Return (x, y) of the center of cell containing provided text 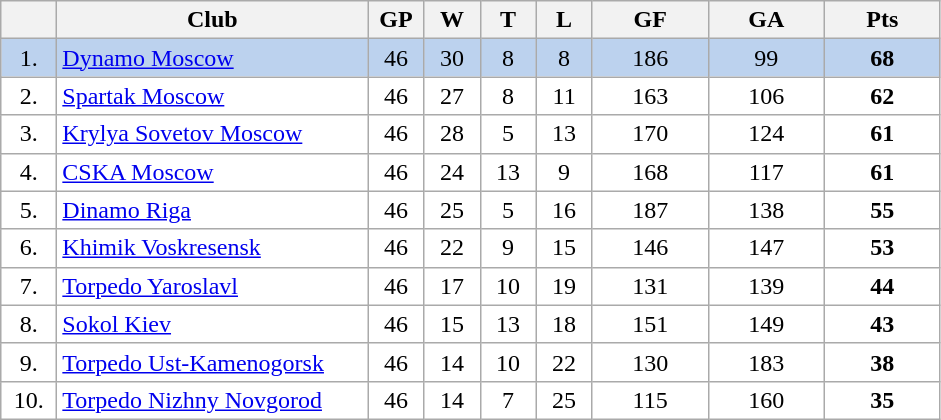
106 (766, 96)
6. (29, 248)
Torpedo Yaroslavl (212, 286)
38 (882, 362)
163 (650, 96)
151 (650, 324)
68 (882, 58)
30 (452, 58)
115 (650, 400)
CSKA Moscow (212, 172)
Sokol Kiev (212, 324)
27 (452, 96)
35 (882, 400)
Club (212, 20)
55 (882, 210)
GA (766, 20)
7. (29, 286)
18 (564, 324)
17 (452, 286)
99 (766, 58)
149 (766, 324)
170 (650, 134)
Khimik Voskresensk (212, 248)
L (564, 20)
Dynamo Moscow (212, 58)
131 (650, 286)
Pts (882, 20)
28 (452, 134)
11 (564, 96)
16 (564, 210)
10. (29, 400)
44 (882, 286)
62 (882, 96)
7 (508, 400)
138 (766, 210)
1. (29, 58)
Spartak Moscow (212, 96)
24 (452, 172)
Torpedo Ust-Kamenogorsk (212, 362)
130 (650, 362)
GF (650, 20)
187 (650, 210)
W (452, 20)
186 (650, 58)
5. (29, 210)
Dinamo Riga (212, 210)
Torpedo Nizhny Novgorod (212, 400)
117 (766, 172)
53 (882, 248)
124 (766, 134)
4. (29, 172)
T (508, 20)
160 (766, 400)
183 (766, 362)
GP (396, 20)
8. (29, 324)
168 (650, 172)
139 (766, 286)
9. (29, 362)
Krylya Sovetov Moscow (212, 134)
146 (650, 248)
3. (29, 134)
147 (766, 248)
43 (882, 324)
19 (564, 286)
2. (29, 96)
